Search for the cell housing the specified text and yield its [X, Y] center coordinate. 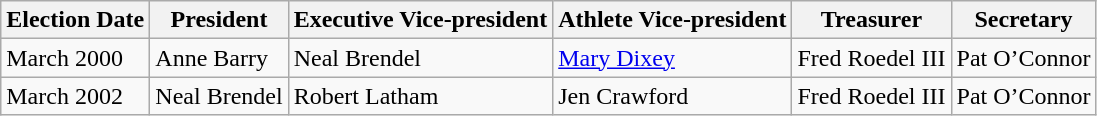
Jen Crawford [672, 96]
Anne Barry [219, 58]
Election Date [76, 20]
Athlete Vice-president [672, 20]
Mary Dixey [672, 58]
Treasurer [872, 20]
Secretary [1024, 20]
President [219, 20]
Executive Vice-president [420, 20]
March 2002 [76, 96]
March 2000 [76, 58]
Robert Latham [420, 96]
